Pinpoint the cell where the given text exists, returning its [x, y] midpoint coordinate. 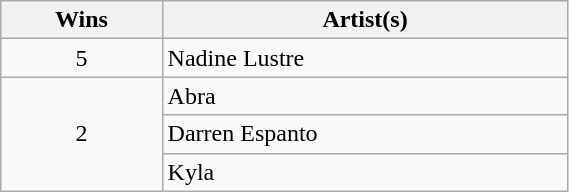
Artist(s) [365, 20]
2 [82, 134]
Darren Espanto [365, 134]
5 [82, 58]
Kyla [365, 172]
Nadine Lustre [365, 58]
Wins [82, 20]
Abra [365, 96]
